Search for the cell housing the specified text and yield its [x, y] center coordinate. 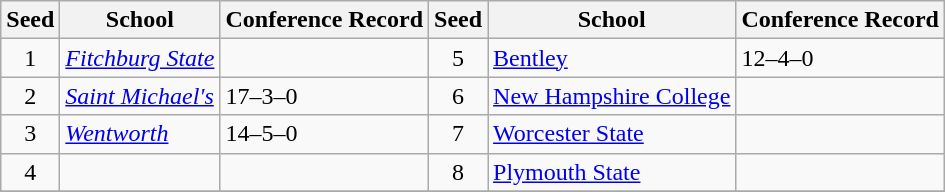
4 [30, 172]
Saint Michael's [140, 96]
6 [458, 96]
3 [30, 134]
Worcester State [612, 134]
2 [30, 96]
Fitchburg State [140, 58]
14–5–0 [324, 134]
Wentworth [140, 134]
Plymouth State [612, 172]
12–4–0 [840, 58]
7 [458, 134]
1 [30, 58]
8 [458, 172]
Bentley [612, 58]
New Hampshire College [612, 96]
5 [458, 58]
17–3–0 [324, 96]
